Pinpoint the cell where the given text exists, returning its (X, Y) midpoint coordinate. 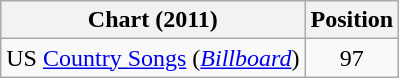
Position (352, 20)
US Country Songs (Billboard) (153, 58)
97 (352, 58)
Chart (2011) (153, 20)
